Detect which cell encompasses the target text, then output its (X, Y) center coordinate. 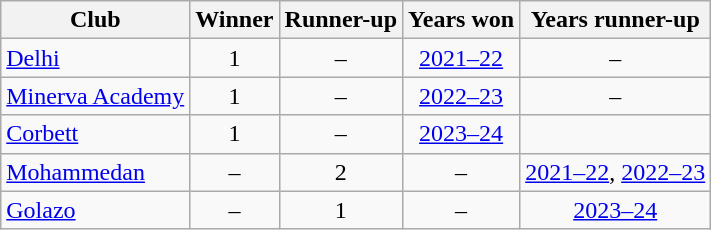
Winner (234, 20)
Years runner-up (616, 20)
Years won (462, 20)
Club (96, 20)
Corbett (96, 134)
Minerva Academy (96, 96)
2022–23 (462, 96)
Delhi (96, 58)
Runner-up (341, 20)
Mohammedan (96, 172)
2 (341, 172)
2021–22 (462, 58)
Golazo (96, 210)
2021–22, 2022–23 (616, 172)
